Pinpoint the cell where the given text exists, returning its (x, y) midpoint coordinate. 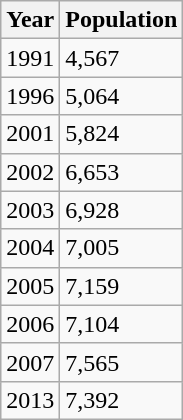
2004 (30, 248)
2003 (30, 210)
5,064 (122, 96)
2002 (30, 172)
4,567 (122, 58)
2005 (30, 286)
2013 (30, 400)
7,104 (122, 324)
7,565 (122, 362)
6,928 (122, 210)
1996 (30, 96)
Year (30, 20)
7,392 (122, 400)
Population (122, 20)
2007 (30, 362)
1991 (30, 58)
7,159 (122, 286)
6,653 (122, 172)
7,005 (122, 248)
2006 (30, 324)
5,824 (122, 134)
2001 (30, 134)
